Scan for the cell matching the given text and deliver its (x, y) coordinate at center. 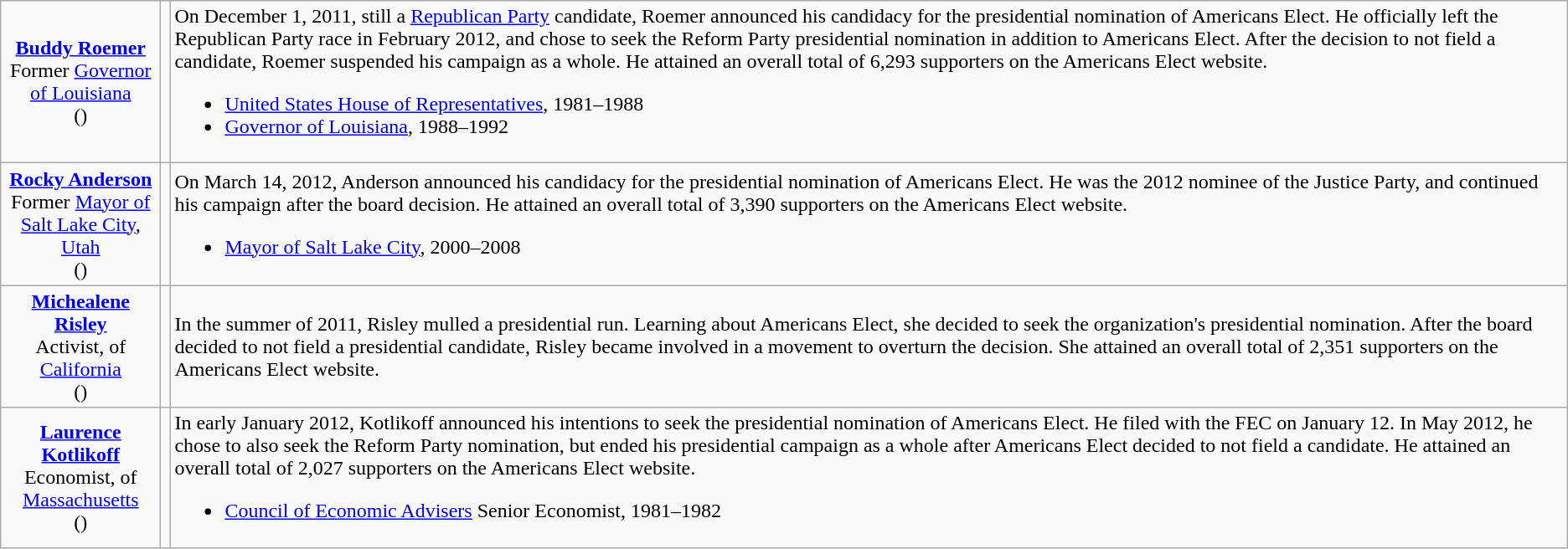
Rocky AndersonFormer Mayor of Salt Lake City, Utah() (80, 224)
Laurence KotlikoffEconomist, of Massachusetts() (80, 477)
Michealene RisleyActivist, of California() (80, 346)
Buddy RoemerFormer Governor of Louisiana() (80, 82)
